Return the (x, y) coordinate for the center point of the cell that contains the specified text.  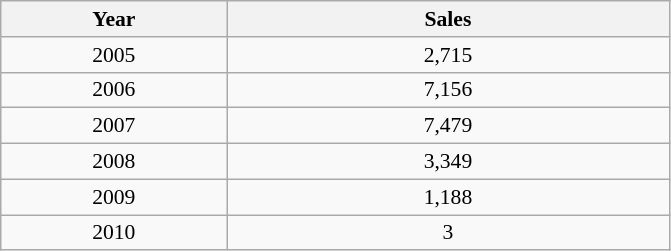
2,715 (448, 55)
2009 (114, 197)
7,479 (448, 126)
3 (448, 233)
2008 (114, 162)
2005 (114, 55)
7,156 (448, 90)
3,349 (448, 162)
Year (114, 19)
2010 (114, 233)
1,188 (448, 197)
2006 (114, 90)
Sales (448, 19)
2007 (114, 126)
